Return [X, Y] of the center of cell containing provided text 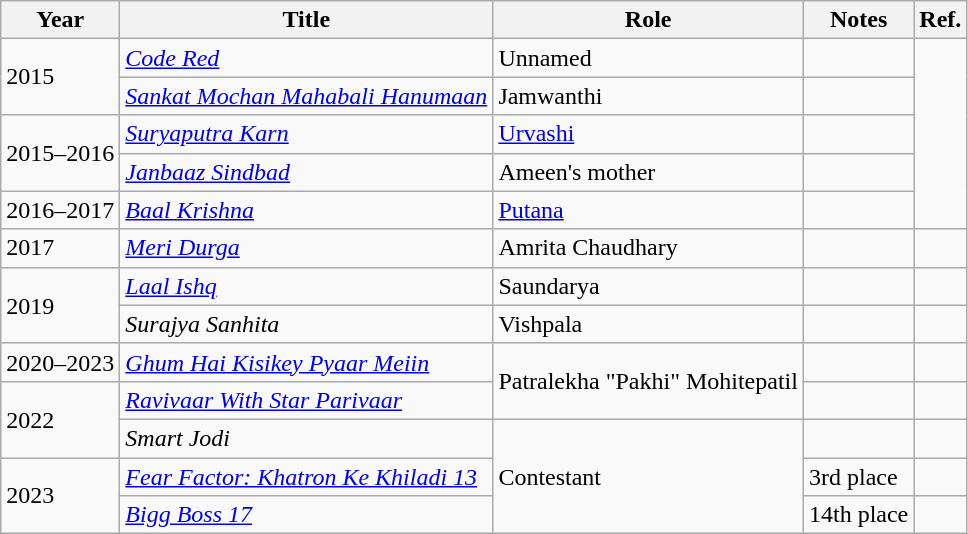
2017 [60, 248]
Vishpala [648, 324]
Janbaaz Sindbad [306, 172]
3rd place [858, 477]
Ref. [940, 20]
Contestant [648, 476]
Role [648, 20]
2016–2017 [60, 210]
Bigg Boss 17 [306, 515]
Ghum Hai Kisikey Pyaar Meiin [306, 362]
Baal Krishna [306, 210]
Smart Jodi [306, 438]
Suryaputra Karn [306, 134]
2019 [60, 305]
Patralekha "Pakhi" Mohitepatil [648, 381]
Urvashi [648, 134]
Notes [858, 20]
Jamwanthi [648, 96]
Title [306, 20]
Surajya Sanhita [306, 324]
2015–2016 [60, 153]
Meri Durga [306, 248]
Amrita Chaudhary [648, 248]
2023 [60, 496]
Year [60, 20]
14th place [858, 515]
Ameen's mother [648, 172]
Sankat Mochan Mahabali Hanumaan [306, 96]
Unnamed [648, 58]
Putana [648, 210]
Fear Factor: Khatron Ke Khiladi 13 [306, 477]
Laal Ishq [306, 286]
Ravivaar With Star Parivaar [306, 400]
2022 [60, 419]
2020–2023 [60, 362]
Code Red [306, 58]
2015 [60, 77]
Saundarya [648, 286]
